Capture the cell that displays the provided text and extract its [x, y] central coordinate. 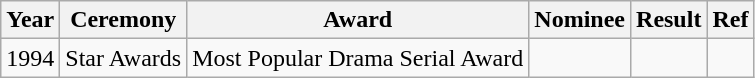
Most Popular Drama Serial Award [358, 58]
Nominee [580, 20]
Result [669, 20]
1994 [30, 58]
Ref [730, 20]
Star Awards [124, 58]
Ceremony [124, 20]
Year [30, 20]
Award [358, 20]
